Scan for the cell matching the given text and deliver its (x, y) coordinate at center. 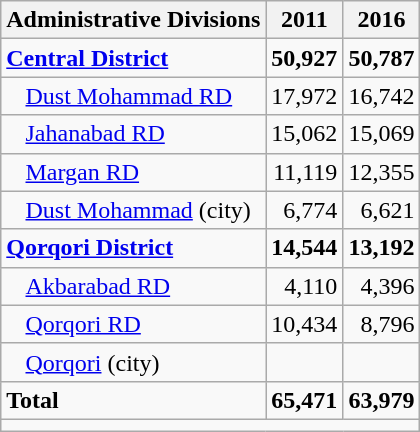
4,110 (304, 286)
6,774 (304, 210)
Dust Mohammad (city) (134, 210)
63,979 (382, 400)
Jahanabad RD (134, 134)
11,119 (304, 172)
2016 (382, 20)
Qorqori RD (134, 324)
Dust Mohammad RD (134, 96)
Administrative Divisions (134, 20)
8,796 (382, 324)
2011 (304, 20)
50,787 (382, 58)
Qorqori (city) (134, 362)
65,471 (304, 400)
16,742 (382, 96)
Akbarabad RD (134, 286)
12,355 (382, 172)
Qorqori District (134, 248)
50,927 (304, 58)
Margan RD (134, 172)
4,396 (382, 286)
14,544 (304, 248)
6,621 (382, 210)
Central District (134, 58)
15,062 (304, 134)
10,434 (304, 324)
15,069 (382, 134)
Total (134, 400)
13,192 (382, 248)
17,972 (304, 96)
